Output the (X, Y) coordinate of the center of the cell containing the given text.  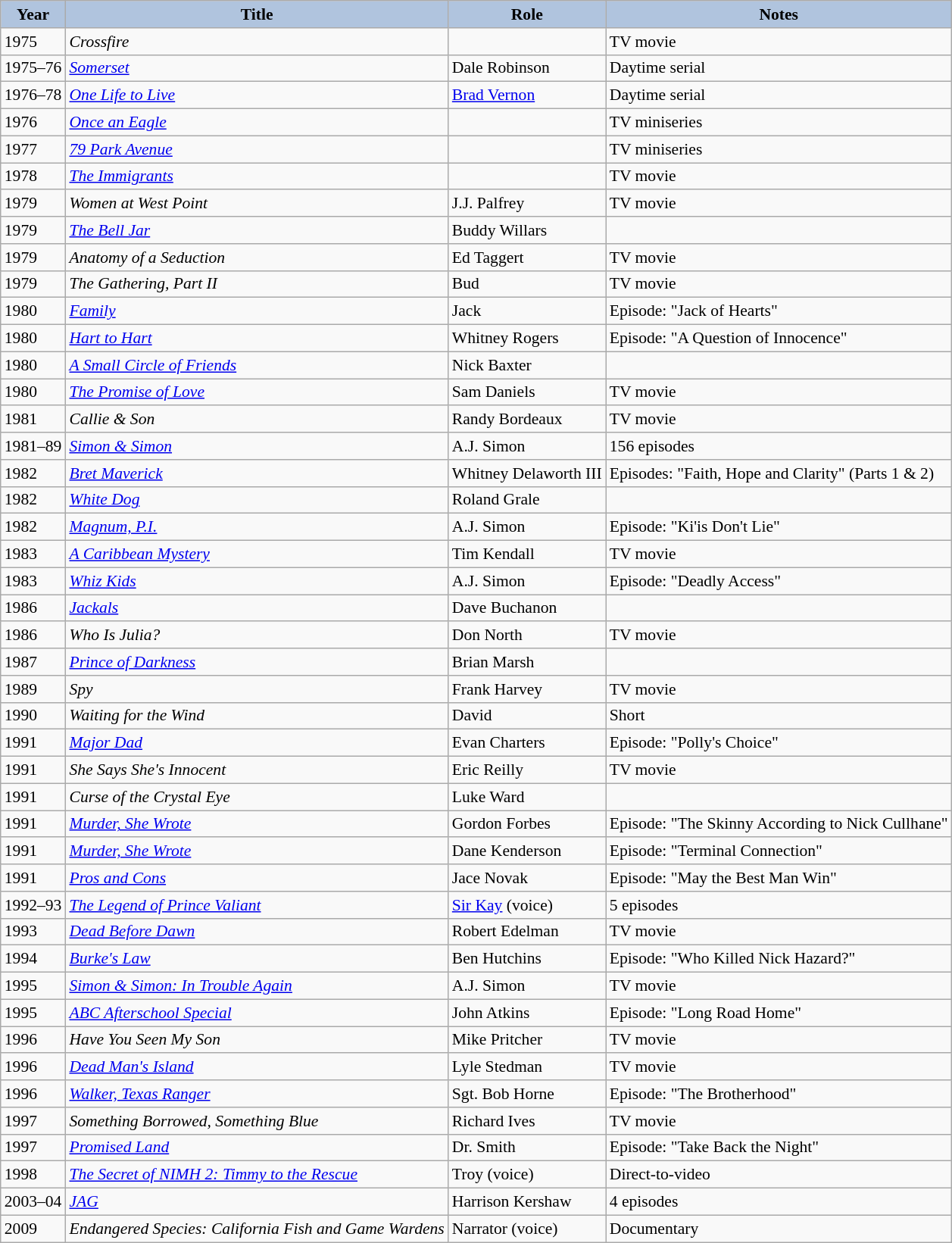
Curse of the Crystal Eye (256, 797)
Notes (779, 14)
Promised Land (256, 1148)
1975 (33, 42)
1978 (33, 176)
1975–76 (33, 68)
The Gathering, Part II (256, 284)
Spy (256, 689)
2003–04 (33, 1202)
Dead Man's Island (256, 1067)
Dane Kenderson (527, 851)
Something Borrowed, Something Blue (256, 1121)
Buddy Willars (527, 230)
Episode: "Terminal Connection" (779, 851)
J.J. Palfrey (527, 204)
Ben Hutchins (527, 959)
Episode: "Who Killed Nick Hazard?" (779, 959)
Hart to Hart (256, 339)
Dead Before Dawn (256, 932)
Brian Marsh (527, 662)
2009 (33, 1229)
ABC Afterschool Special (256, 1013)
1992–93 (33, 905)
Documentary (779, 1229)
Episode: "Jack of Hearts" (779, 311)
Jackals (256, 608)
Eric Reilly (527, 770)
Whiz Kids (256, 581)
Episode: "Polly's Choice" (779, 743)
A Small Circle of Friends (256, 365)
Dave Buchanon (527, 608)
Frank Harvey (527, 689)
Episode: "The Brotherhood" (779, 1094)
Short (779, 716)
Jace Novak (527, 878)
White Dog (256, 500)
Episode: "A Question of Innocence" (779, 339)
Lyle Stedman (527, 1067)
Troy (voice) (527, 1175)
The Immigrants (256, 176)
Pros and Cons (256, 878)
Episode: "Long Road Home" (779, 1013)
Magnum, P.I. (256, 527)
The Secret of NIMH 2: Timmy to the Rescue (256, 1175)
Endangered Species: California Fish and Game Wardens (256, 1229)
Jack (527, 311)
Dale Robinson (527, 68)
Callie & Son (256, 420)
Family (256, 311)
1998 (33, 1175)
One Life to Live (256, 95)
JAG (256, 1202)
1994 (33, 959)
Nick Baxter (527, 365)
Title (256, 14)
Simon & Simon (256, 446)
Anatomy of a Seduction (256, 258)
Harrison Kershaw (527, 1202)
Somerset (256, 68)
Bud (527, 284)
Narrator (voice) (527, 1229)
Ed Taggert (527, 258)
The Legend of Prince Valiant (256, 905)
1976–78 (33, 95)
Sgt. Bob Horne (527, 1094)
Year (33, 14)
Who Is Julia? (256, 636)
A Caribbean Mystery (256, 554)
Crossfire (256, 42)
1981 (33, 420)
Richard Ives (527, 1121)
The Promise of Love (256, 392)
Luke Ward (527, 797)
Whitney Delaworth III (527, 473)
Direct-to-video (779, 1175)
Women at West Point (256, 204)
She Says She's Innocent (256, 770)
Prince of Darkness (256, 662)
79 Park Avenue (256, 149)
Episode: "Take Back the Night" (779, 1148)
Gordon Forbes (527, 824)
Don North (527, 636)
Evan Charters (527, 743)
Role (527, 14)
Episode: "May the Best Man Win" (779, 878)
1977 (33, 149)
Roland Grale (527, 500)
Episode: "Deadly Access" (779, 581)
1989 (33, 689)
1987 (33, 662)
David (527, 716)
1981–89 (33, 446)
Bret Maverick (256, 473)
1990 (33, 716)
Burke's Law (256, 959)
Episode: "Ki'is Don't Lie" (779, 527)
The Bell Jar (256, 230)
Dr. Smith (527, 1148)
Once an Eagle (256, 123)
Have You Seen My Son (256, 1040)
Episode: "The Skinny According to Nick Cullhane" (779, 824)
Waiting for the Wind (256, 716)
John Atkins (527, 1013)
Tim Kendall (527, 554)
Whitney Rogers (527, 339)
4 episodes (779, 1202)
Major Dad (256, 743)
1993 (33, 932)
Simon & Simon: In Trouble Again (256, 986)
Robert Edelman (527, 932)
Sir Kay (voice) (527, 905)
Brad Vernon (527, 95)
5 episodes (779, 905)
Sam Daniels (527, 392)
Episodes: "Faith, Hope and Clarity" (Parts 1 & 2) (779, 473)
1976 (33, 123)
Randy Bordeaux (527, 420)
Mike Pritcher (527, 1040)
Walker, Texas Ranger (256, 1094)
156 episodes (779, 446)
